Determine the [x, y] coordinate at the center of the cell enclosing the given text.  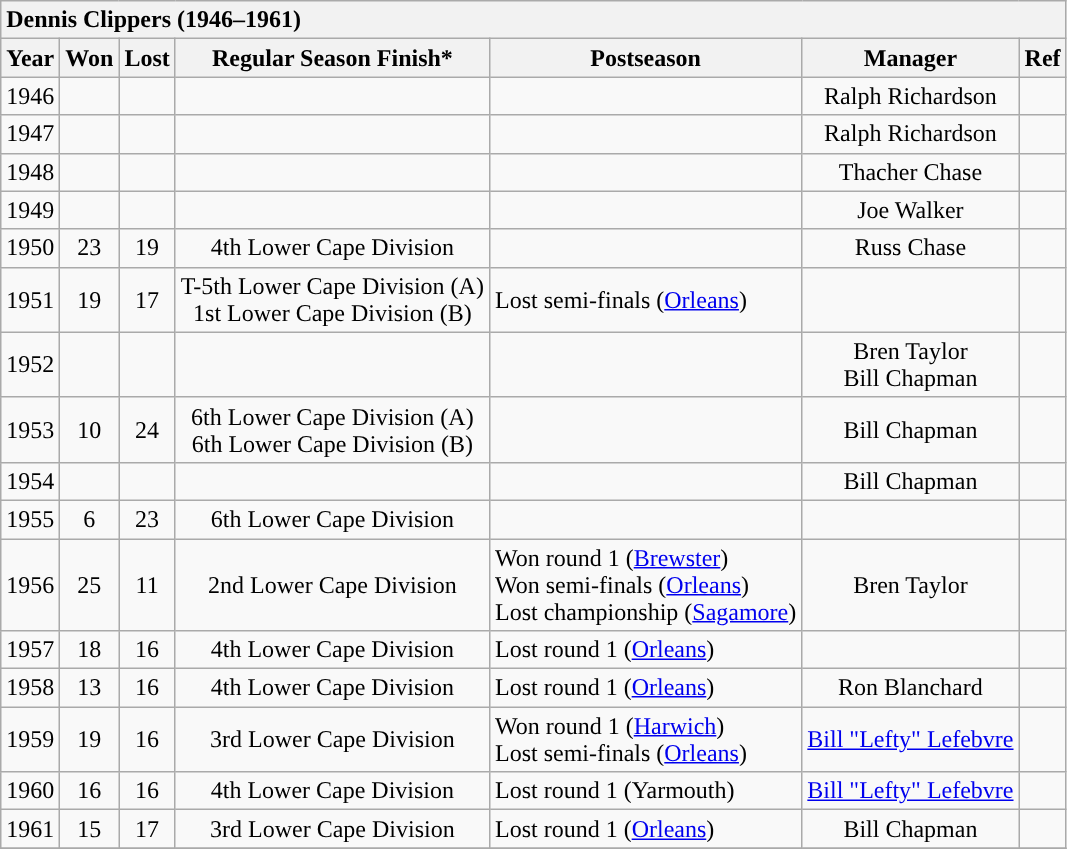
Won [90, 58]
Lost round 1 (Yarmouth) [645, 791]
Ref [1042, 58]
Year [30, 58]
24 [147, 430]
11 [147, 584]
1946 [30, 96]
Regular Season Finish* [332, 58]
1952 [30, 364]
1949 [30, 210]
Lost semi-finals (Orleans) [645, 300]
Postseason [645, 58]
15 [90, 829]
1951 [30, 300]
1957 [30, 650]
13 [90, 688]
1959 [30, 740]
Won round 1 (Brewster)Won semi-finals (Orleans)Lost championship (Sagamore) [645, 584]
Thacher Chase [910, 172]
1956 [30, 584]
1961 [30, 829]
Ron Blanchard [910, 688]
1947 [30, 134]
6 [90, 519]
25 [90, 584]
10 [90, 430]
1948 [30, 172]
Won round 1 (Harwich)Lost semi-finals (Orleans) [645, 740]
1954 [30, 481]
2nd Lower Cape Division [332, 584]
6th Lower Cape Division (A)6th Lower Cape Division (B) [332, 430]
Dennis Clippers (1946–1961) [534, 20]
Joe Walker [910, 210]
1953 [30, 430]
Bren Taylor [910, 584]
Manager [910, 58]
Russ Chase [910, 248]
1950 [30, 248]
1955 [30, 519]
6th Lower Cape Division [332, 519]
Bren TaylorBill Chapman [910, 364]
18 [90, 650]
Lost [147, 58]
T-5th Lower Cape Division (A)1st Lower Cape Division (B) [332, 300]
1958 [30, 688]
1960 [30, 791]
